Extract the [x, y] coordinate from the center of the cell holding the provided text.  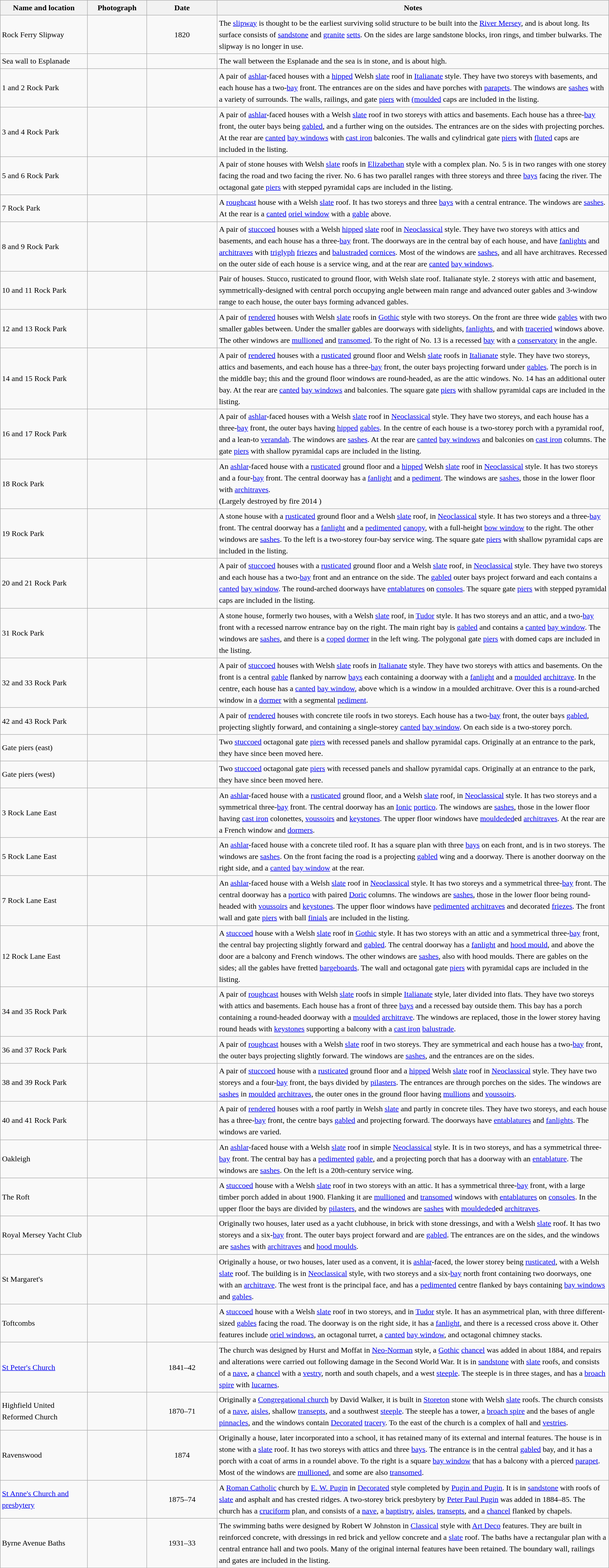
20 and 21 Rock Park [44, 584]
St Peter's Church [44, 1367]
Byrne Avenue Baths [44, 1543]
38 and 39 Rock Park [44, 1082]
Sea wall to Esplanade [44, 61]
Date [182, 8]
3 Rock Lane East [44, 813]
40 and 41 Rock Park [44, 1120]
1 and 2 Rock Park [44, 88]
Name and location [44, 8]
Photograph [117, 8]
Gate piers (east) [44, 748]
19 Rock Park [44, 533]
1870–71 [182, 1411]
18 Rock Park [44, 484]
8 and 9 Rock Park [44, 247]
Toftcombs [44, 1323]
Gate piers (west) [44, 774]
1841–42 [182, 1367]
Oakleigh [44, 1159]
10 and 11 Rock Park [44, 290]
5 Rock Lane East [44, 856]
5 and 6 Rock Park [44, 176]
3 and 4 Rock Park [44, 132]
32 and 33 Rock Park [44, 683]
Ravenswood [44, 1455]
The Roft [44, 1197]
31 Rock Park [44, 633]
1931–33 [182, 1543]
1875–74 [182, 1499]
Rock Ferry Slipway [44, 35]
14 and 15 Rock Park [44, 378]
Notes [413, 8]
34 and 35 Rock Park [44, 1012]
St Anne's Church and presbytery [44, 1499]
1820 [182, 35]
1874 [182, 1455]
Highfield United Reformed Church [44, 1411]
The wall between the Esplanade and the sea is in stone, and is about high. [413, 61]
St Margaret's [44, 1279]
42 and 43 Rock Park [44, 721]
7 Rock Park [44, 208]
7 Rock Lane East [44, 901]
36 and 37 Rock Park [44, 1050]
Royal Mersey Yacht Club [44, 1235]
16 and 17 Rock Park [44, 434]
12 Rock Lane East [44, 956]
12 and 13 Rock Park [44, 329]
